Scan for the cell matching the given text and deliver its [X, Y] coordinate at center. 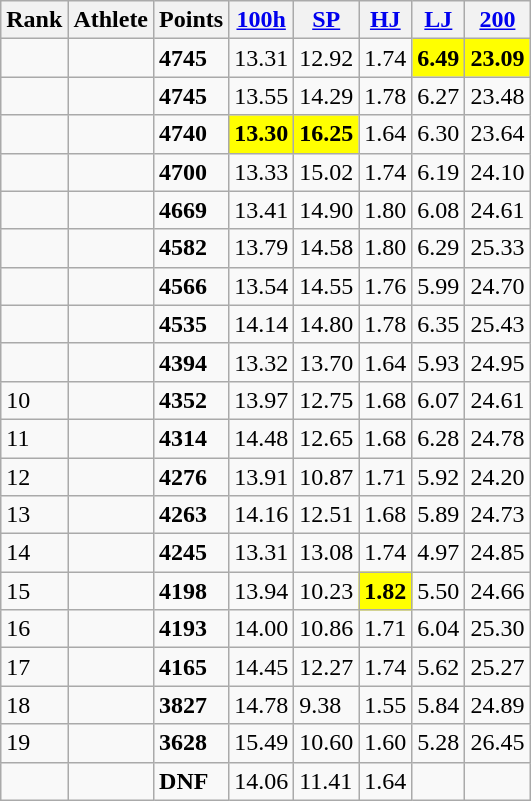
6.35 [438, 324]
200 [498, 20]
6.19 [438, 172]
10 [34, 400]
24.78 [498, 438]
6.30 [438, 134]
4198 [192, 591]
14.55 [326, 286]
13.41 [262, 210]
24.20 [498, 477]
1.60 [386, 743]
Rank [34, 20]
5.93 [438, 362]
14.00 [262, 629]
23.64 [498, 134]
6.08 [438, 210]
12.65 [326, 438]
4566 [192, 286]
13.30 [262, 134]
11.41 [326, 781]
14.45 [262, 667]
5.99 [438, 286]
1.55 [386, 705]
26.45 [498, 743]
5.62 [438, 667]
5.89 [438, 515]
4700 [192, 172]
25.27 [498, 667]
5.84 [438, 705]
24.73 [498, 515]
13.97 [262, 400]
15 [34, 591]
25.43 [498, 324]
24.10 [498, 172]
13.32 [262, 362]
18 [34, 705]
4394 [192, 362]
1.82 [386, 591]
23.09 [498, 58]
15.02 [326, 172]
15.49 [262, 743]
10.60 [326, 743]
12.51 [326, 515]
4193 [192, 629]
4314 [192, 438]
4.97 [438, 553]
14.90 [326, 210]
3628 [192, 743]
LJ [438, 20]
14.29 [326, 96]
6.29 [438, 248]
6.07 [438, 400]
12.75 [326, 400]
11 [34, 438]
100h [262, 20]
24.85 [498, 553]
Points [192, 20]
13.55 [262, 96]
5.92 [438, 477]
5.50 [438, 591]
13.08 [326, 553]
14.06 [262, 781]
9.38 [326, 705]
16 [34, 629]
13.91 [262, 477]
DNF [192, 781]
14.80 [326, 324]
5.28 [438, 743]
24.89 [498, 705]
13 [34, 515]
24.66 [498, 591]
10.23 [326, 591]
4263 [192, 515]
6.49 [438, 58]
13.79 [262, 248]
10.87 [326, 477]
4245 [192, 553]
13.54 [262, 286]
Athlete [111, 20]
12.92 [326, 58]
14.16 [262, 515]
14.14 [262, 324]
12.27 [326, 667]
10.86 [326, 629]
4582 [192, 248]
4740 [192, 134]
23.48 [498, 96]
19 [34, 743]
6.28 [438, 438]
13.33 [262, 172]
14.78 [262, 705]
4352 [192, 400]
25.30 [498, 629]
6.04 [438, 629]
13.70 [326, 362]
HJ [386, 20]
4535 [192, 324]
4276 [192, 477]
13.94 [262, 591]
3827 [192, 705]
17 [34, 667]
6.27 [438, 96]
14 [34, 553]
4669 [192, 210]
24.95 [498, 362]
16.25 [326, 134]
14.58 [326, 248]
25.33 [498, 248]
14.48 [262, 438]
24.70 [498, 286]
4165 [192, 667]
SP [326, 20]
1.76 [386, 286]
12 [34, 477]
